From the cell containing the given text, extract its center point as [x, y] coordinate. 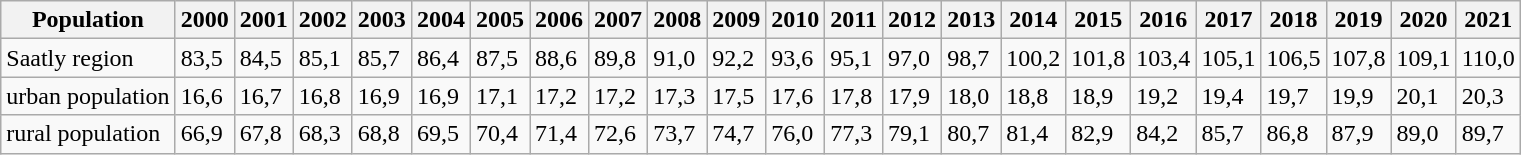
17,6 [796, 96]
17,3 [678, 96]
66,9 [204, 134]
2008 [678, 20]
73,7 [678, 134]
17,5 [736, 96]
2018 [1294, 20]
82,9 [1098, 134]
2005 [500, 20]
100,2 [1034, 58]
84,5 [264, 58]
19,7 [1294, 96]
19,2 [1164, 96]
106,5 [1294, 58]
2003 [382, 20]
105,1 [1228, 58]
2011 [854, 20]
86,4 [440, 58]
rural population [88, 134]
72,6 [618, 134]
95,1 [854, 58]
69,5 [440, 134]
74,7 [736, 134]
83,5 [204, 58]
17,9 [912, 96]
89,0 [1424, 134]
76,0 [796, 134]
17,8 [854, 96]
2009 [736, 20]
2013 [972, 20]
Saatly region [88, 58]
2000 [204, 20]
2016 [1164, 20]
79,1 [912, 134]
2001 [264, 20]
89,7 [1488, 134]
16,7 [264, 96]
70,4 [500, 134]
68,3 [322, 134]
2012 [912, 20]
2006 [560, 20]
2010 [796, 20]
86,8 [1294, 134]
98,7 [972, 58]
87,5 [500, 58]
2002 [322, 20]
2021 [1488, 20]
16,8 [322, 96]
97,0 [912, 58]
20,1 [1424, 96]
16,6 [204, 96]
19,4 [1228, 96]
87,9 [1358, 134]
103,4 [1164, 58]
67,8 [264, 134]
84,2 [1164, 134]
81,4 [1034, 134]
109,1 [1424, 58]
18,8 [1034, 96]
18,9 [1098, 96]
2014 [1034, 20]
88,6 [560, 58]
101,8 [1098, 58]
92,2 [736, 58]
17,1 [500, 96]
Population [88, 20]
93,6 [796, 58]
77,3 [854, 134]
71,4 [560, 134]
110,0 [1488, 58]
urban population [88, 96]
2015 [1098, 20]
2007 [618, 20]
85,1 [322, 58]
2019 [1358, 20]
2004 [440, 20]
89,8 [618, 58]
2020 [1424, 20]
2017 [1228, 20]
19,9 [1358, 96]
107,8 [1358, 58]
20,3 [1488, 96]
80,7 [972, 134]
91,0 [678, 58]
18,0 [972, 96]
68,8 [382, 134]
